Scan for the cell matching the given text and deliver its [x, y] coordinate at center. 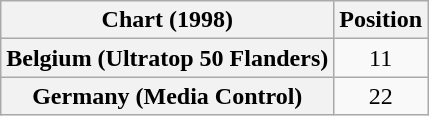
22 [381, 96]
Chart (1998) [168, 20]
Position [381, 20]
Germany (Media Control) [168, 96]
Belgium (Ultratop 50 Flanders) [168, 58]
11 [381, 58]
